Scan for the cell matching the given text and deliver its (x, y) coordinate at center. 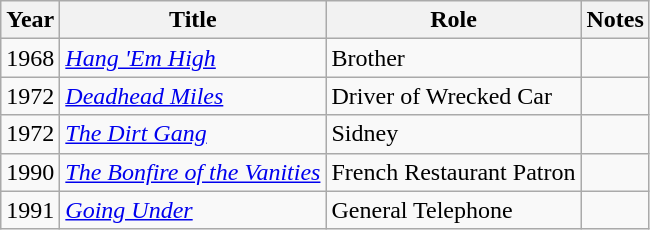
1968 (30, 58)
Hang 'Em High (193, 58)
Brother (454, 58)
1991 (30, 210)
Year (30, 20)
General Telephone (454, 210)
Notes (615, 20)
The Dirt Gang (193, 134)
Sidney (454, 134)
Role (454, 20)
Going Under (193, 210)
Title (193, 20)
French Restaurant Patron (454, 172)
1990 (30, 172)
Driver of Wrecked Car (454, 96)
The Bonfire of the Vanities (193, 172)
Deadhead Miles (193, 96)
